Detect which cell encompasses the target text, then output its (X, Y) center coordinate. 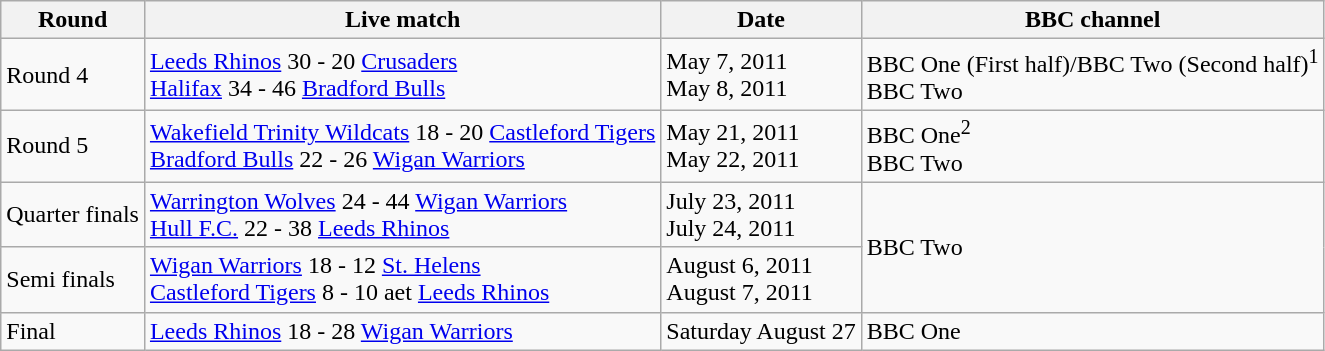
Warrington Wolves 24 - 44 Wigan WarriorsHull F.C. 22 - 38 Leeds Rhinos (402, 214)
Saturday August 27 (761, 331)
Round (73, 20)
Wakefield Trinity Wildcats 18 - 20 Castleford TigersBradford Bulls 22 - 26 Wigan Warriors (402, 146)
Leeds Rhinos 30 - 20 CrusadersHalifax 34 - 46 Bradford Bulls (402, 75)
Quarter finals (73, 214)
May 21, 2011May 22, 2011 (761, 146)
BBC One (1092, 331)
Date (761, 20)
July 23, 2011July 24, 2011 (761, 214)
August 6, 2011August 7, 2011 (761, 280)
Round 5 (73, 146)
Final (73, 331)
May 7, 2011May 8, 2011 (761, 75)
BBC Two (1092, 247)
BBC One2BBC Two (1092, 146)
Wigan Warriors 18 - 12 St. HelensCastleford Tigers 8 - 10 aet Leeds Rhinos (402, 280)
BBC channel (1092, 20)
Live match (402, 20)
Round 4 (73, 75)
Semi finals (73, 280)
Leeds Rhinos 18 - 28 Wigan Warriors (402, 331)
BBC One (First half)/BBC Two (Second half)1BBC Two (1092, 75)
